Find where the given text appears and provide that cell's center as [X, Y] coordinate. 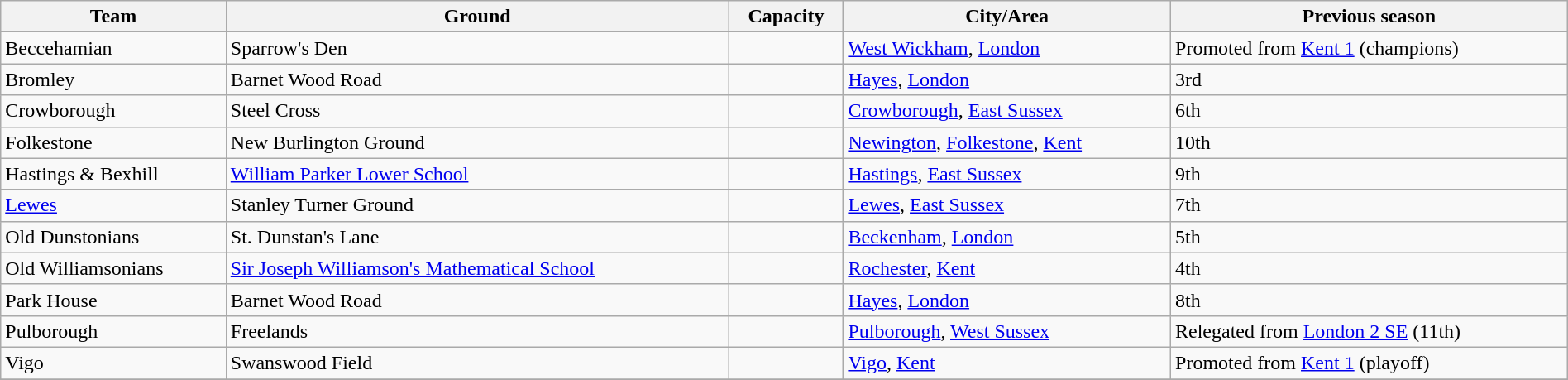
7th [1370, 205]
Pulborough [114, 331]
Folkestone [114, 142]
Pulborough, West Sussex [1007, 331]
Vigo, Kent [1007, 363]
Swanswood Field [477, 363]
5th [1370, 237]
Stanley Turner Ground [477, 205]
Sparrow's Den [477, 48]
3rd [1370, 79]
10th [1370, 142]
Vigo [114, 363]
Newington, Folkestone, Kent [1007, 142]
Capacity [786, 17]
Lewes, East Sussex [1007, 205]
6th [1370, 111]
Relegated from London 2 SE (11th) [1370, 331]
Park House [114, 300]
8th [1370, 300]
Promoted from Kent 1 (champions) [1370, 48]
City/Area [1007, 17]
Old Williamsonians [114, 268]
West Wickham, London [1007, 48]
Lewes [114, 205]
Promoted from Kent 1 (playoff) [1370, 363]
Sir Joseph Williamson's Mathematical School [477, 268]
Team [114, 17]
Crowborough, East Sussex [1007, 111]
Beckenham, London [1007, 237]
Freelands [477, 331]
Old Dunstonians [114, 237]
Hastings & Bexhill [114, 174]
Ground [477, 17]
9th [1370, 174]
Bromley [114, 79]
Beccehamian [114, 48]
New Burlington Ground [477, 142]
Steel Cross [477, 111]
4th [1370, 268]
Rochester, Kent [1007, 268]
Hastings, East Sussex [1007, 174]
Previous season [1370, 17]
Crowborough [114, 111]
William Parker Lower School [477, 174]
St. Dunstan's Lane [477, 237]
